Detect which cell encompasses the target text, then output its [x, y] center coordinate. 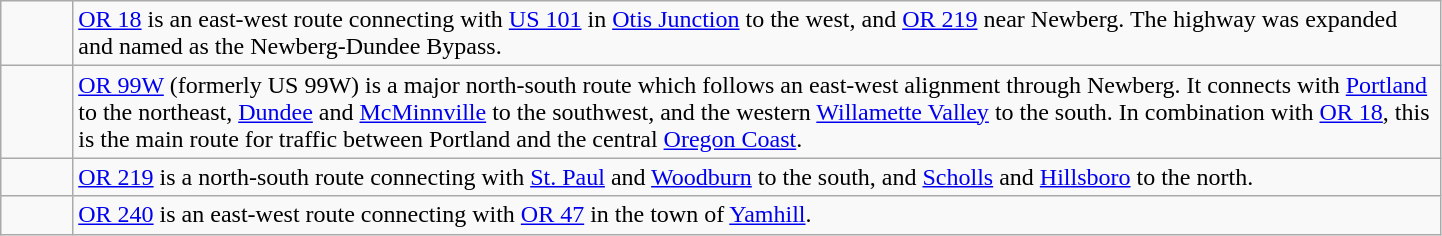
OR 219 is a north-south route connecting with St. Paul and Woodburn to the south, and Scholls and Hillsboro to the north. [756, 177]
OR 240 is an east-west route connecting with OR 47 in the town of Yamhill. [756, 215]
